Extract the [x, y] coordinate from the center of the cell holding the provided text.  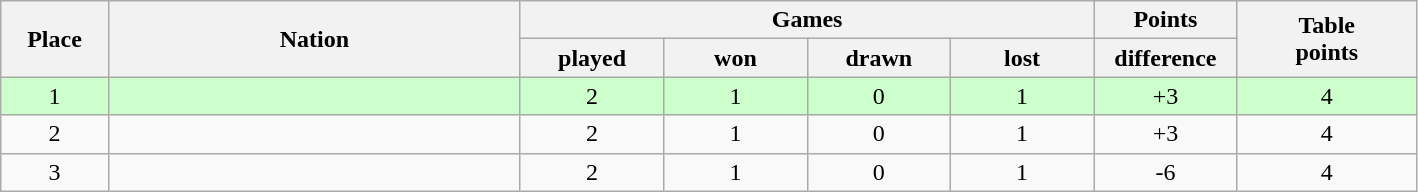
lost [1022, 58]
-6 [1166, 172]
Games [806, 20]
played [592, 58]
Points [1166, 20]
Nation [314, 39]
Place [55, 39]
drawn [878, 58]
Tablepoints [1326, 39]
difference [1166, 58]
won [736, 58]
3 [55, 172]
